For the text-containing cell, return its midpoint in (X, Y) coordinate format. 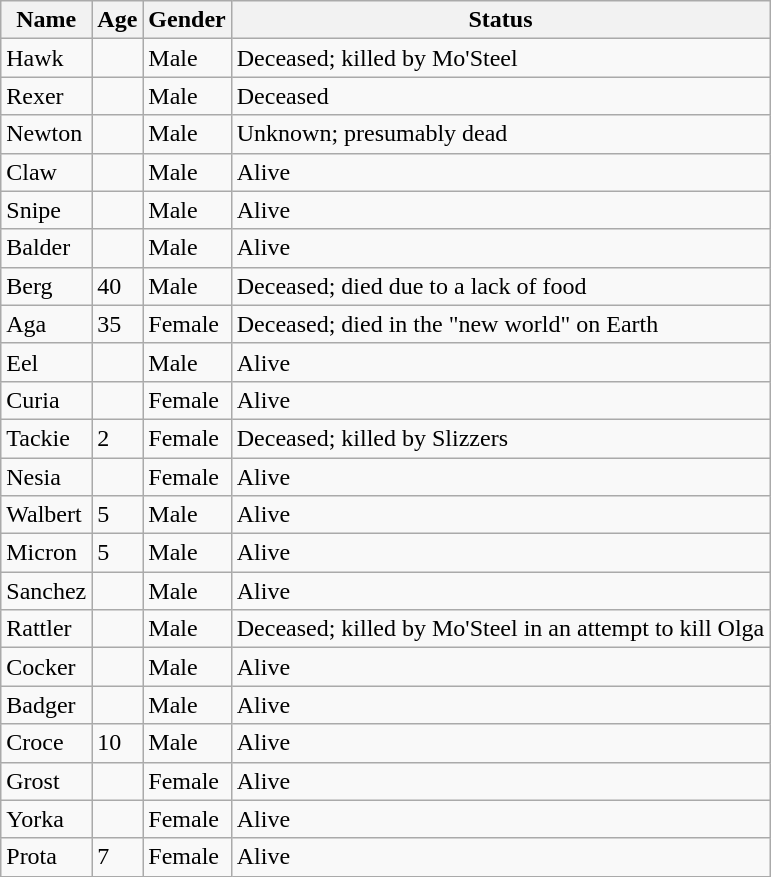
Prota (46, 857)
Newton (46, 134)
Berg (46, 286)
Gender (187, 20)
Yorka (46, 819)
Snipe (46, 210)
Walbert (46, 515)
10 (118, 743)
Deceased; died in the "new world" on Earth (500, 324)
Rexer (46, 96)
35 (118, 324)
Rattler (46, 629)
Aga (46, 324)
Eel (46, 362)
Grost (46, 781)
Deceased; killed by Slizzers (500, 438)
Tackie (46, 438)
Age (118, 20)
Nesia (46, 477)
Balder (46, 248)
40 (118, 286)
Status (500, 20)
Micron (46, 553)
Deceased (500, 96)
Deceased; killed by Mo'Steel in an attempt to kill Olga (500, 629)
Sanchez (46, 591)
Unknown; presumably dead (500, 134)
Deceased; died due to a lack of food (500, 286)
Name (46, 20)
Claw (46, 172)
Cocker (46, 667)
Curia (46, 400)
Deceased; killed by Mo'Steel (500, 58)
Croce (46, 743)
Hawk (46, 58)
Badger (46, 705)
7 (118, 857)
2 (118, 438)
